Extract the (x, y) coordinate from the center of the cell holding the provided text.  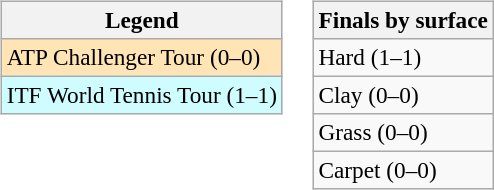
Carpet (0–0) (403, 171)
Legend (142, 20)
Finals by surface (403, 20)
ATP Challenger Tour (0–0) (142, 57)
Hard (1–1) (403, 57)
ITF World Tennis Tour (1–1) (142, 95)
Grass (0–0) (403, 133)
Clay (0–0) (403, 95)
